Locate the cell with the specified text and output its (x, y) center coordinate. 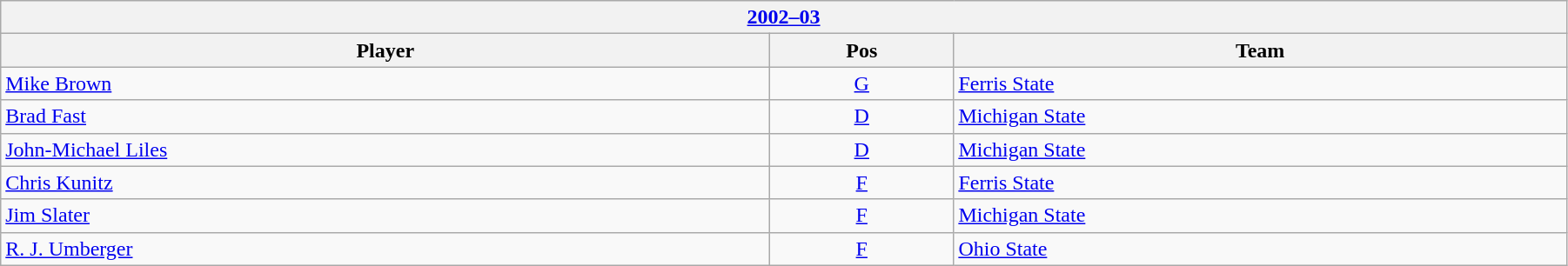
R. J. Umberger (385, 249)
G (861, 83)
John-Michael Liles (385, 150)
Pos (861, 50)
Chris Kunitz (385, 183)
Brad Fast (385, 116)
Mike Brown (385, 83)
Ohio State (1260, 249)
2002–03 (784, 17)
Jim Slater (385, 216)
Team (1260, 50)
Player (385, 50)
